Search for the cell housing the specified text and yield its (x, y) center coordinate. 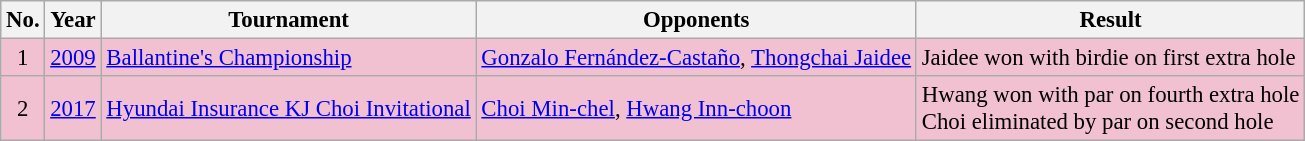
Hwang won with par on fourth extra holeChoi eliminated by par on second hole (1110, 108)
Opponents (696, 20)
2 (23, 108)
No. (23, 20)
1 (23, 58)
Ballantine's Championship (288, 58)
Jaidee won with birdie on first extra hole (1110, 58)
Year (73, 20)
Result (1110, 20)
Gonzalo Fernández-Castaño, Thongchai Jaidee (696, 58)
2017 (73, 108)
2009 (73, 58)
Tournament (288, 20)
Choi Min-chel, Hwang Inn-choon (696, 108)
Hyundai Insurance KJ Choi Invitational (288, 108)
